Determine the [X, Y] coordinate at the center of the cell enclosing the given text.  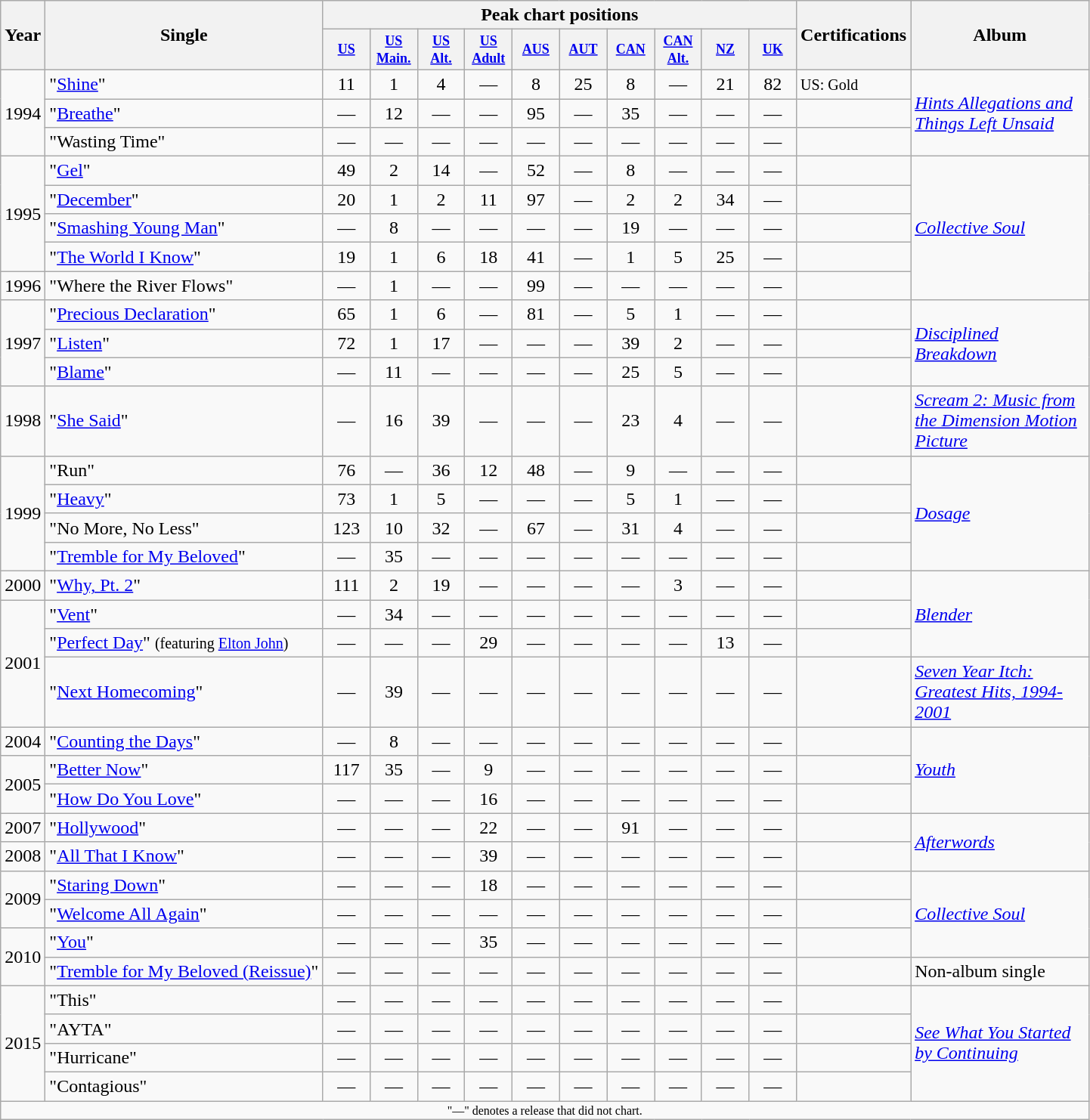
Hints Allegations and Things Left Unsaid [1000, 113]
"This" [184, 1000]
21 [726, 84]
20 [346, 200]
Single [184, 36]
"December" [184, 200]
"Gel" [184, 171]
48 [537, 470]
"Staring Down" [184, 885]
"Hurricane" [184, 1057]
1995 [23, 214]
2015 [23, 1043]
"Next Homecoming" [184, 692]
"Why, Pt. 2" [184, 585]
"AYTA" [184, 1029]
36 [441, 470]
81 [537, 314]
Youth [1000, 770]
"Listen" [184, 343]
32 [441, 528]
Dosage [1000, 513]
"Counting the Days" [184, 741]
72 [346, 343]
"No More, No Less" [184, 528]
CAN [630, 50]
USAlt. [441, 50]
73 [346, 499]
"Shine" [184, 84]
49 [346, 171]
1999 [23, 513]
2009 [23, 899]
1996 [23, 286]
3 [679, 585]
111 [346, 585]
"Contagious" [184, 1086]
"She Said" [184, 421]
"Hollywood" [184, 828]
31 [630, 528]
"Tremble for My Beloved" [184, 556]
AUS [537, 50]
Year [23, 36]
"Wasting Time" [184, 142]
76 [346, 470]
2010 [23, 957]
29 [488, 643]
CANAlt. [679, 50]
Peak chart positions [559, 15]
USAdult [488, 50]
Disciplined Breakdown [1000, 343]
"Blame" [184, 372]
95 [537, 113]
US: Gold [854, 84]
23 [630, 421]
1997 [23, 343]
"Better Now" [184, 770]
2005 [23, 784]
"Heavy" [184, 499]
22 [488, 828]
52 [537, 171]
17 [441, 343]
"All That I Know" [184, 856]
AUT [584, 50]
UK [773, 50]
"Breathe" [184, 113]
"You" [184, 942]
10 [395, 528]
"Precious Declaration" [184, 314]
"Vent" [184, 614]
82 [773, 84]
99 [537, 286]
"Smashing Young Man" [184, 228]
1998 [23, 421]
Afterwords [1000, 842]
91 [630, 828]
"Tremble for My Beloved (Reissue)" [184, 971]
123 [346, 528]
65 [346, 314]
2007 [23, 828]
"The World I Know" [184, 257]
NZ [726, 50]
2000 [23, 585]
Album [1000, 36]
"Run" [184, 470]
1994 [23, 113]
Scream 2: Music from the Dimension Motion Picture [1000, 421]
13 [726, 643]
"How Do You Love" [184, 799]
Non-album single [1000, 971]
"Where the River Flows" [184, 286]
41 [537, 257]
67 [537, 528]
14 [441, 171]
See What You Started by Continuing [1000, 1043]
"Welcome All Again" [184, 914]
Blender [1000, 614]
"—" denotes a release that did not chart. [545, 1110]
Certifications [854, 36]
97 [537, 200]
"Perfect Day" (featuring Elton John) [184, 643]
2004 [23, 741]
Seven Year Itch: Greatest Hits, 1994-2001 [1000, 692]
2008 [23, 856]
USMain. [395, 50]
US [346, 50]
117 [346, 770]
2001 [23, 664]
